Capture the cell that displays the provided text and extract its (X, Y) central coordinate. 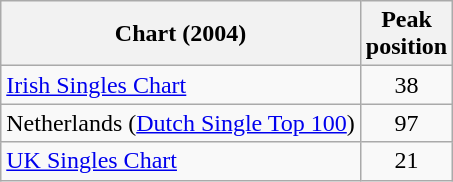
97 (406, 123)
Chart (2004) (181, 34)
Peakposition (406, 34)
21 (406, 161)
38 (406, 85)
Netherlands (Dutch Single Top 100) (181, 123)
Irish Singles Chart (181, 85)
UK Singles Chart (181, 161)
